For the text-containing cell, return its midpoint in [X, Y] coordinate format. 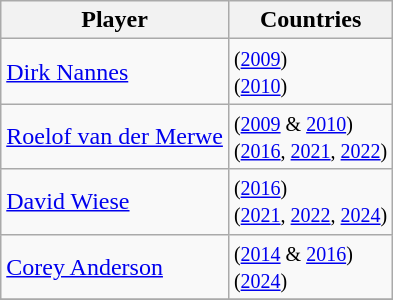
Player [115, 20]
Countries [310, 20]
(2009 & 2010) (2016, 2021, 2022) [310, 136]
Roelof van der Merwe [115, 136]
Dirk Nannes [115, 72]
David Wiese [115, 202]
(2014 & 2016) (2024) [310, 266]
(2009) (2010) [310, 72]
Corey Anderson [115, 266]
(2016) (2021, 2022, 2024) [310, 202]
